Identify which cell holds the provided text, then report its [X, Y] central coordinate. 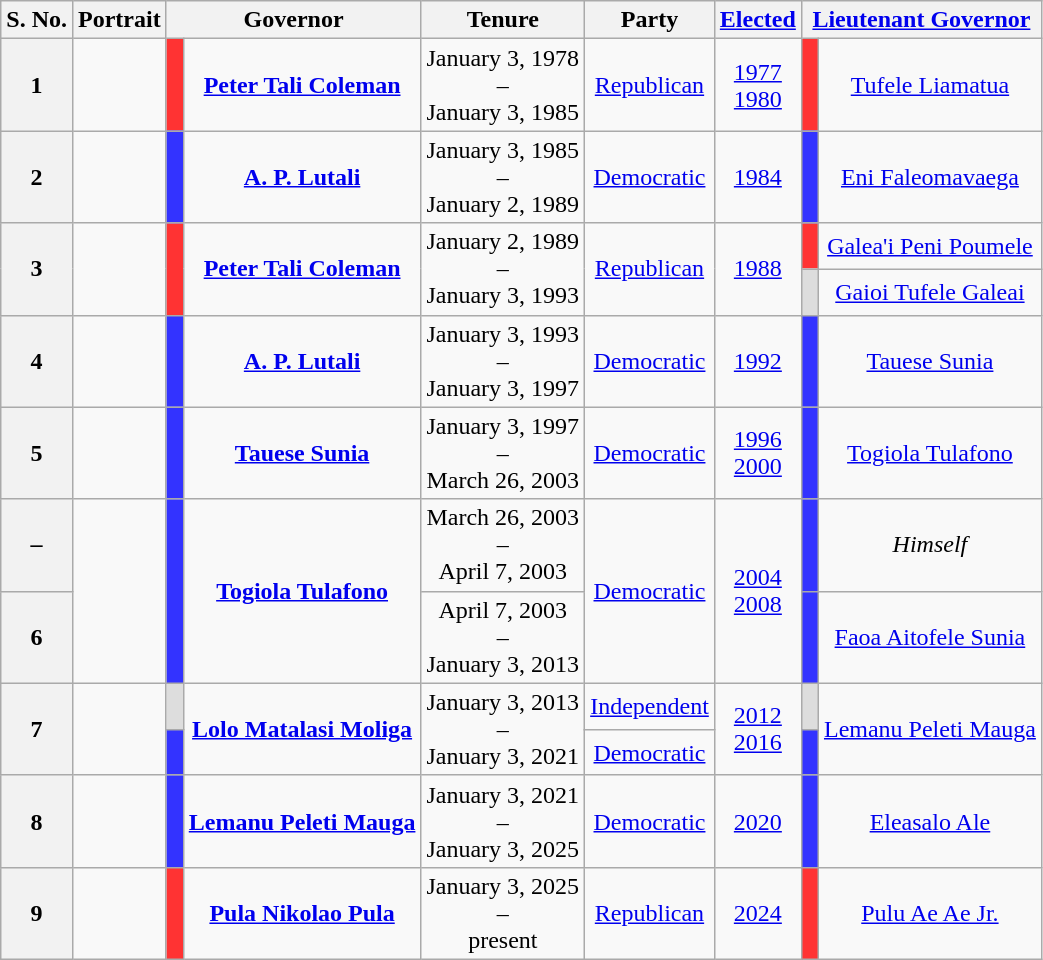
1984 [758, 177]
Tenure [503, 20]
Pula Nikolao Pula [302, 913]
Gaioi Tufele Galeai [930, 292]
2020 [758, 821]
6 [37, 637]
2024 [758, 913]
Eleasalo Ale [930, 821]
January 3, 2021– January 3, 2025 [503, 821]
April 7, 2003–January 3, 2013 [503, 637]
19771980 [758, 85]
Eni Faleomavaega [930, 177]
1 [37, 85]
January 3, 2025– present [503, 913]
2 [37, 177]
January 3, 1993–January 3, 1997 [503, 361]
Galea'i Peni Poumele [930, 246]
Tufele Liamatua [930, 85]
20042008 [758, 591]
Party [650, 20]
Independent [650, 706]
8 [37, 821]
1992 [758, 361]
1988 [758, 269]
Lieutenant Governor [921, 20]
January 2, 1989–January 3, 1993 [503, 269]
3 [37, 269]
9 [37, 913]
January 3, 1985–January 2, 1989 [503, 177]
– [37, 545]
4 [37, 361]
5 [37, 453]
January 3, 1978–January 3, 1985 [503, 85]
Pulu Ae Ae Jr. [930, 913]
Elected [758, 20]
Himself [930, 545]
January 3, 2013–January 3, 2021 [503, 729]
Faoa Aitofele Sunia [930, 637]
March 26, 2003–April 7, 2003 [503, 545]
19962000 [758, 453]
7 [37, 729]
January 3, 1997–March 26, 2003 [503, 453]
Portrait [119, 20]
Lolo Matalasi Moliga [302, 729]
Governor [294, 20]
20122016 [758, 729]
S. No. [37, 20]
